Search for the cell housing the specified text and yield its (x, y) center coordinate. 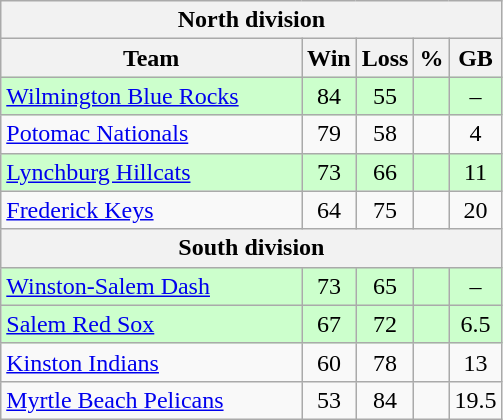
66 (385, 172)
Wilmington Blue Rocks (152, 96)
78 (385, 362)
Kinston Indians (152, 362)
Lynchburg Hillcats (152, 172)
6.5 (476, 324)
55 (385, 96)
Winston-Salem Dash (152, 286)
75 (385, 210)
Salem Red Sox (152, 324)
67 (330, 324)
72 (385, 324)
19.5 (476, 400)
Team (152, 58)
13 (476, 362)
60 (330, 362)
Frederick Keys (152, 210)
20 (476, 210)
South division (252, 248)
Potomac Nationals (152, 134)
GB (476, 58)
Loss (385, 58)
79 (330, 134)
64 (330, 210)
% (432, 58)
Win (330, 58)
65 (385, 286)
58 (385, 134)
11 (476, 172)
53 (330, 400)
4 (476, 134)
North division (252, 20)
Myrtle Beach Pelicans (152, 400)
